Pinpoint the cell where the given text exists, returning its (X, Y) midpoint coordinate. 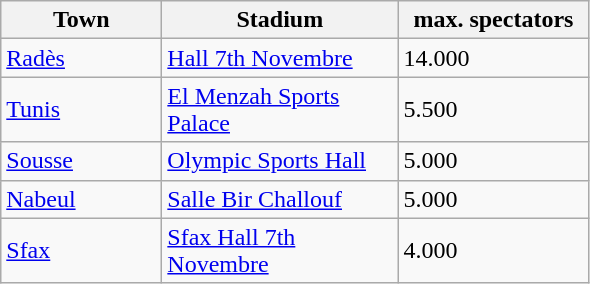
Sfax (82, 250)
4.000 (494, 250)
max. spectators (494, 20)
5.500 (494, 110)
Tunis (82, 110)
El Menzah Sports Palace (280, 110)
Stadium (280, 20)
Olympic Sports Hall (280, 161)
Town (82, 20)
Radès (82, 58)
Salle Bir Challouf (280, 199)
Sfax Hall 7th Novembre (280, 250)
Hall 7th Novembre (280, 58)
Sousse (82, 161)
Nabeul (82, 199)
14.000 (494, 58)
